Locate the cell with the specified text and output its [x, y] center coordinate. 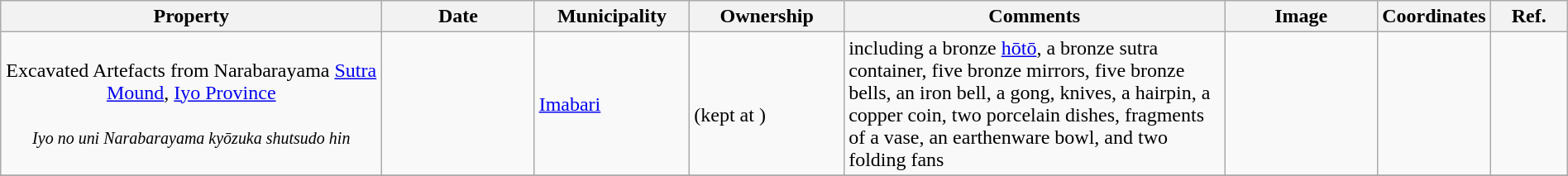
Coordinates [1434, 17]
Date [458, 17]
Excavated Artefacts from Narabarayama Sutra Mound, Iyo ProvinceIyo no uni Narabarayama kyōzuka shutsudo hin [192, 104]
Image [1302, 17]
Imabari [612, 104]
Comments [1035, 17]
(kept at ) [767, 104]
Ref. [1528, 17]
Property [192, 17]
Ownership [767, 17]
Municipality [612, 17]
